Search for the cell housing the specified text and yield its (x, y) center coordinate. 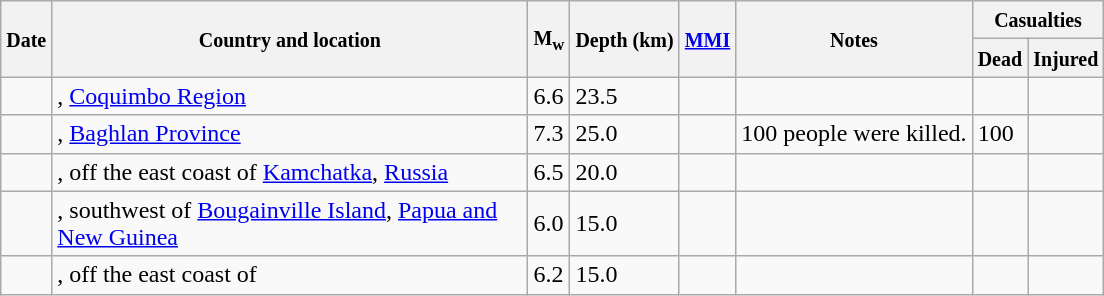
Date (26, 39)
Dead (1000, 58)
Injured (1066, 58)
25.0 (624, 134)
6.2 (549, 275)
100 people were killed. (854, 134)
Country and location (290, 39)
23.5 (624, 96)
Casualties (1038, 20)
6.6 (549, 96)
7.3 (549, 134)
20.0 (624, 172)
, off the east coast of (290, 275)
, Coquimbo Region (290, 96)
Depth (km) (624, 39)
6.5 (549, 172)
, southwest of Bougainville Island, Papua and New Guinea (290, 224)
Mw (549, 39)
100 (1000, 134)
MMI (708, 39)
, Baghlan Province (290, 134)
, off the east coast of Kamchatka, Russia (290, 172)
6.0 (549, 224)
Notes (854, 39)
